Scan for the cell matching the given text and deliver its (x, y) coordinate at center. 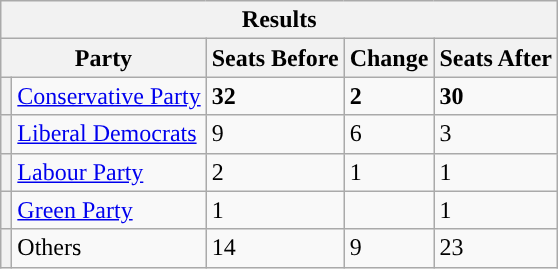
Results (280, 20)
Green Party (109, 210)
32 (275, 96)
14 (275, 248)
23 (496, 248)
Liberal Democrats (109, 134)
Seats Before (275, 58)
30 (496, 96)
Change (389, 58)
Party (104, 58)
3 (496, 134)
Others (109, 248)
Seats After (496, 58)
Conservative Party (109, 96)
Labour Party (109, 172)
6 (389, 134)
